From the cell containing the given text, extract its center point as [x, y] coordinate. 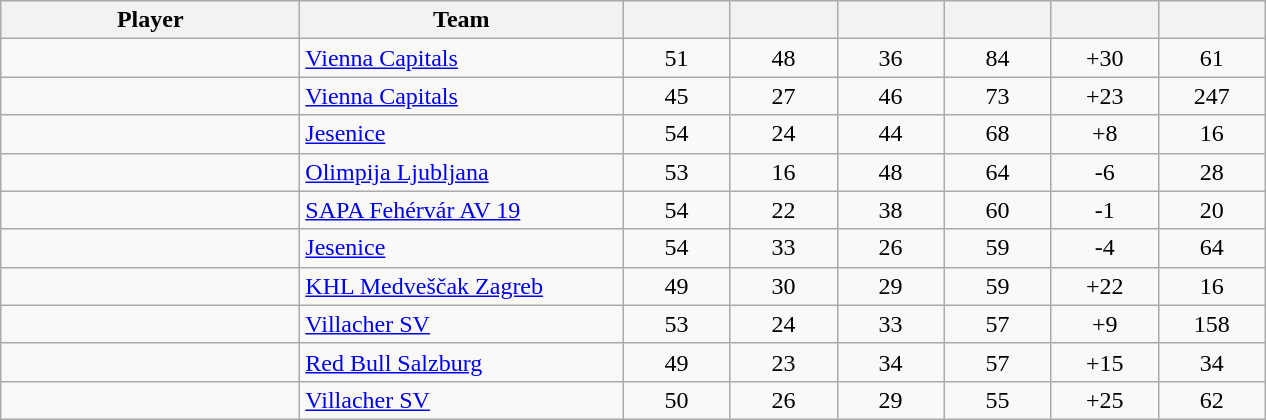
158 [1212, 324]
20 [1212, 210]
30 [784, 286]
Olimpija Ljubljana [462, 172]
+30 [1104, 58]
38 [890, 210]
Player [150, 20]
22 [784, 210]
+25 [1104, 400]
+9 [1104, 324]
73 [998, 96]
61 [1212, 58]
+22 [1104, 286]
27 [784, 96]
+15 [1104, 362]
28 [1212, 172]
68 [998, 134]
46 [890, 96]
36 [890, 58]
+23 [1104, 96]
Red Bull Salzburg [462, 362]
45 [676, 96]
60 [998, 210]
-6 [1104, 172]
55 [998, 400]
44 [890, 134]
50 [676, 400]
Team [462, 20]
KHL Medveščak Zagreb [462, 286]
-4 [1104, 248]
-1 [1104, 210]
SAPA Fehérvár AV 19 [462, 210]
247 [1212, 96]
+8 [1104, 134]
23 [784, 362]
51 [676, 58]
84 [998, 58]
62 [1212, 400]
